Search for the cell housing the specified text and yield its [x, y] center coordinate. 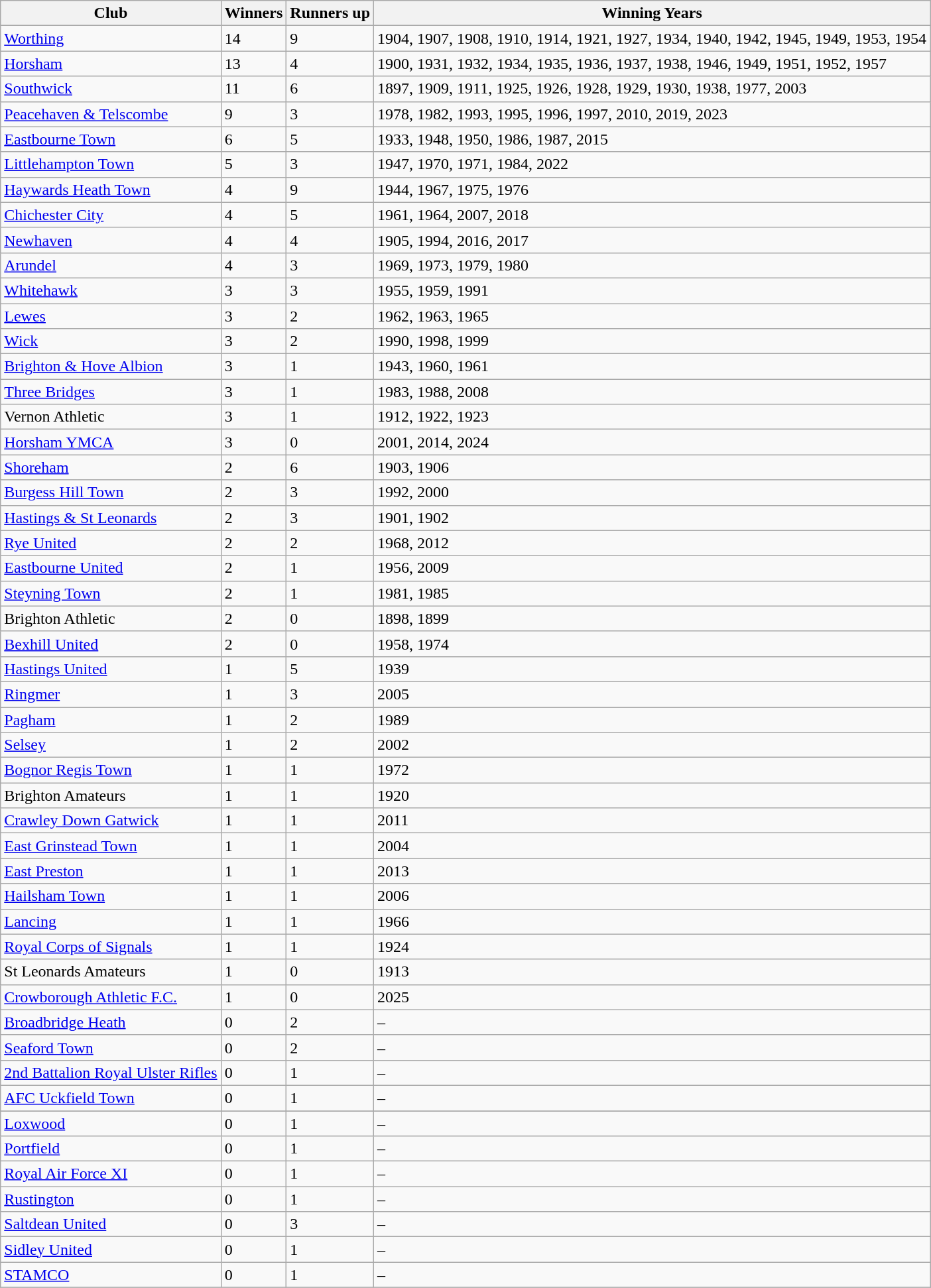
Three Bridges [111, 392]
Winners [253, 13]
Littlehampton Town [111, 164]
2005 [652, 694]
Hastings & St Leonards [111, 518]
1983, 1988, 2008 [652, 392]
1900, 1931, 1932, 1934, 1935, 1936, 1937, 1938, 1946, 1949, 1951, 1952, 1957 [652, 64]
2004 [652, 846]
Peacehaven & Telscombe [111, 114]
1901, 1902 [652, 518]
Hastings United [111, 669]
Horsham YMCA [111, 442]
Brighton Amateurs [111, 795]
1958, 1974 [652, 644]
Broadbridge Heath [111, 1022]
Lancing [111, 921]
1961, 1964, 2007, 2018 [652, 215]
AFC Uckfield Town [111, 1098]
Burgess Hill Town [111, 493]
1956, 2009 [652, 568]
East Grinstead Town [111, 846]
2013 [652, 871]
11 [253, 89]
1920 [652, 795]
Club [111, 13]
Eastbourne Town [111, 139]
Steyning Town [111, 593]
Royal Air Force XI [111, 1174]
1924 [652, 947]
Southwick [111, 89]
Eastbourne United [111, 568]
1990, 1998, 1999 [652, 341]
Portfield [111, 1149]
1968, 2012 [652, 543]
Crawley Down Gatwick [111, 821]
Newhaven [111, 240]
Horsham [111, 64]
1989 [652, 719]
Rye United [111, 543]
STAMCO [111, 1275]
Haywards Heath Town [111, 190]
Rustington [111, 1199]
Ringmer [111, 694]
13 [253, 64]
1972 [652, 770]
Wick [111, 341]
Runners up [330, 13]
Seaford Town [111, 1047]
1939 [652, 669]
Shoreham [111, 467]
1981, 1985 [652, 593]
2002 [652, 745]
Chichester City [111, 215]
1933, 1948, 1950, 1986, 1987, 2015 [652, 139]
Selsey [111, 745]
2nd Battalion Royal Ulster Rifles [111, 1073]
Crowborough Athletic F.C. [111, 997]
1905, 1994, 2016, 2017 [652, 240]
1897, 1909, 1911, 1925, 1926, 1928, 1929, 1930, 1938, 1977, 2003 [652, 89]
Whitehawk [111, 290]
1962, 1963, 1965 [652, 316]
Bognor Regis Town [111, 770]
1947, 1970, 1971, 1984, 2022 [652, 164]
2006 [652, 896]
2001, 2014, 2024 [652, 442]
1904, 1907, 1908, 1910, 1914, 1921, 1927, 1934, 1940, 1942, 1945, 1949, 1953, 1954 [652, 38]
Lewes [111, 316]
Bexhill United [111, 644]
1944, 1967, 1975, 1976 [652, 190]
2025 [652, 997]
Saltdean United [111, 1224]
1903, 1906 [652, 467]
Loxwood [111, 1124]
St Leonards Amateurs [111, 972]
1912, 1922, 1923 [652, 417]
Vernon Athletic [111, 417]
Winning Years [652, 13]
East Preston [111, 871]
2011 [652, 821]
1969, 1973, 1979, 1980 [652, 265]
14 [253, 38]
1966 [652, 921]
Sidley United [111, 1250]
1955, 1959, 1991 [652, 290]
Brighton Athletic [111, 618]
Arundel [111, 265]
1898, 1899 [652, 618]
1978, 1982, 1993, 1995, 1996, 1997, 2010, 2019, 2023 [652, 114]
1943, 1960, 1961 [652, 367]
Brighton & Hove Albion [111, 367]
1992, 2000 [652, 493]
Hailsham Town [111, 896]
1913 [652, 972]
Worthing [111, 38]
Royal Corps of Signals [111, 947]
Pagham [111, 719]
